Scan for the cell matching the given text and deliver its (x, y) coordinate at center. 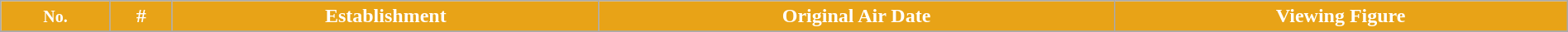
No. (55, 16)
Original Air Date (857, 16)
Establishment (385, 16)
# (141, 16)
Viewing Figure (1341, 16)
